Locate the cell with the specified text and output its [x, y] center coordinate. 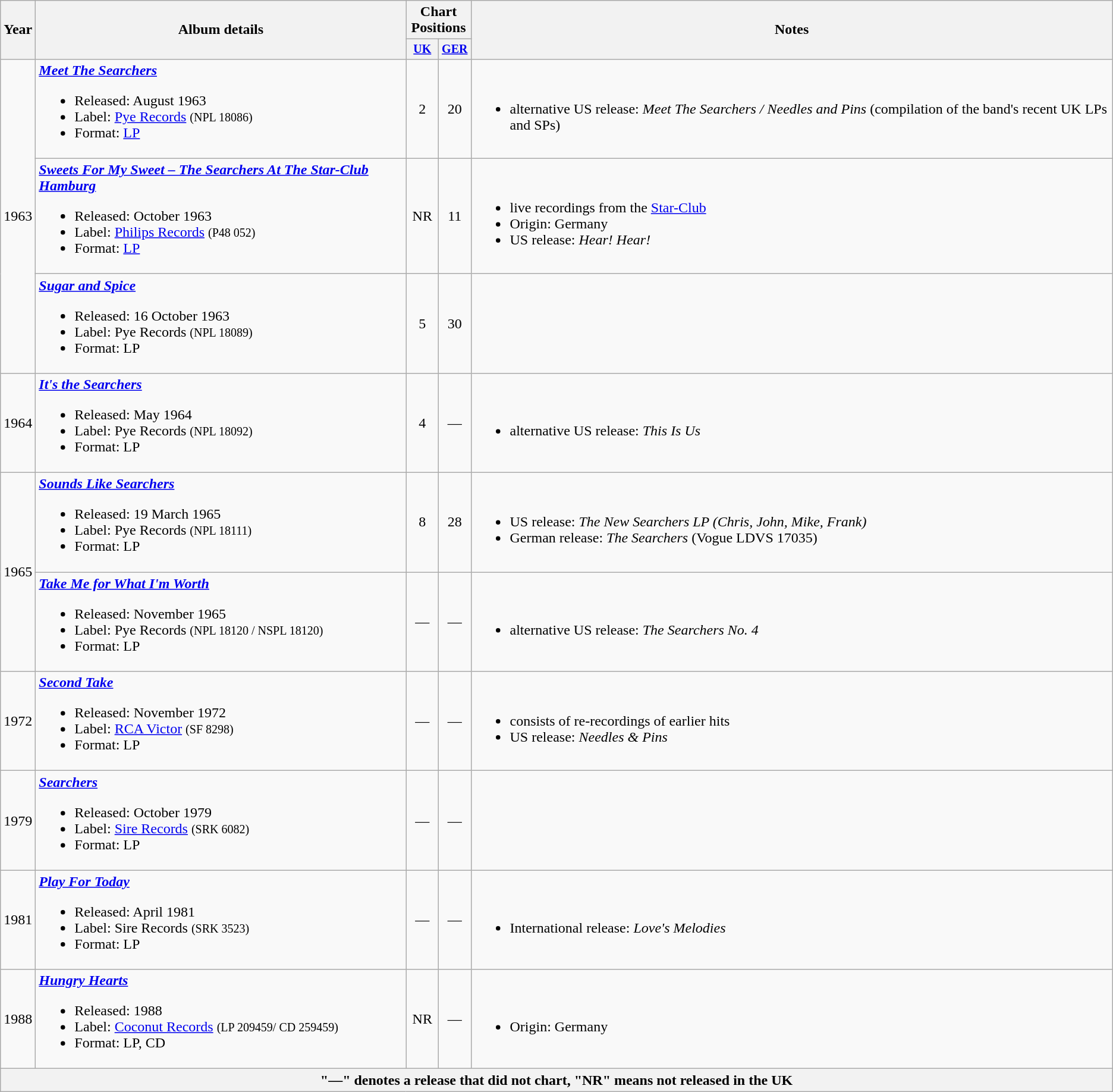
SearchersReleased: October 1979Label: Sire Records (SRK 6082)Format: LP [221, 821]
1979 [18, 821]
1963 [18, 216]
GER [455, 49]
8 [422, 522]
Sounds Like SearchersReleased: 19 March 1965Label: Pye Records (NPL 18111)Format: LP [221, 522]
consists of re-recordings of earlier hitsUS release: Needles & Pins [792, 721]
11 [455, 216]
It's the SearchersReleased: May 1964Label: Pye Records (NPL 18092)Format: LP [221, 422]
"—" denotes a release that did not chart, "NR" means not released in the UK [556, 1080]
Second TakeReleased: November 1972Label: RCA Victor (SF 8298)Format: LP [221, 721]
1988 [18, 1019]
Notes [792, 30]
UK [422, 49]
20 [455, 108]
alternative US release: Meet The Searchers / Needles and Pins (compilation of the band's recent UK LPs and SPs) [792, 108]
28 [455, 522]
Meet The SearchersReleased: August 1963Label: Pye Records (NPL 18086)Format: LP [221, 108]
Origin: Germany [792, 1019]
US release: The New Searchers LP (Chris, John, Mike, Frank)German release: The Searchers (Vogue LDVS 17035) [792, 522]
Play For TodayReleased: April 1981Label: Sire Records (SRK 3523)Format: LP [221, 920]
Take Me for What I'm WorthReleased: November 1965Label: Pye Records (NPL 18120 / NSPL 18120)Format: LP [221, 622]
Year [18, 30]
alternative US release: The Searchers No. 4 [792, 622]
Sweets For My Sweet – The Searchers At The Star-Club HamburgReleased: October 1963Label: Philips Records (P48 052)Format: LP [221, 216]
1965 [18, 572]
1972 [18, 721]
Hungry HeartsReleased: 1988Label: Coconut Records (LP 209459/ CD 259459)Format: LP, CD [221, 1019]
Sugar and SpiceReleased: 16 October 1963Label: Pye Records (NPL 18089)Format: LP [221, 324]
Album details [221, 30]
live recordings from the Star-ClubOrigin: GermanyUS release: Hear! Hear! [792, 216]
2 [422, 108]
5 [422, 324]
1981 [18, 920]
1964 [18, 422]
4 [422, 422]
30 [455, 324]
alternative US release: This Is Us [792, 422]
Chart Positions [439, 20]
International release: Love's Melodies [792, 920]
